Search for the cell housing the specified text and yield its (x, y) center coordinate. 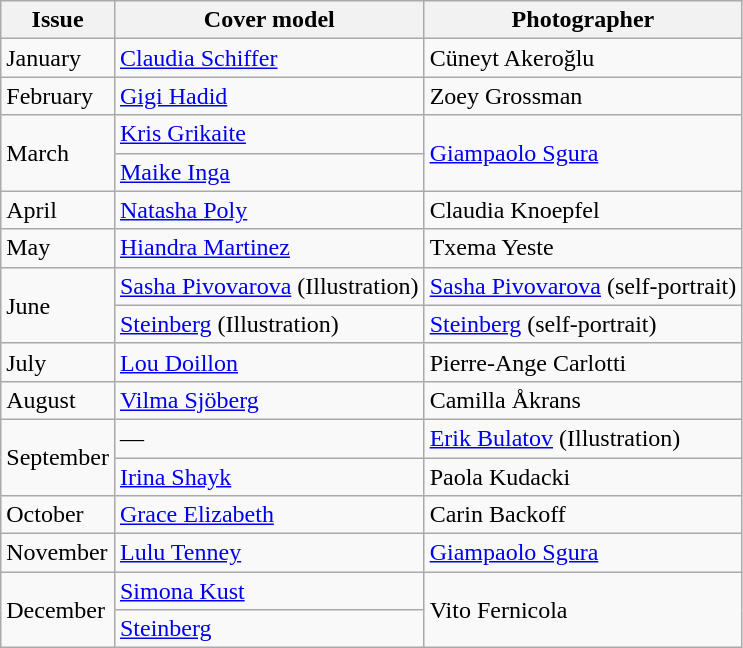
February (58, 96)
Camilla Åkrans (583, 400)
Sasha Pivovarova (self-portrait) (583, 286)
January (58, 58)
Carin Backoff (583, 515)
Gigi Hadid (269, 96)
Erik Bulatov (Illustration) (583, 438)
Maike Inga (269, 172)
Issue (58, 20)
June (58, 305)
November (58, 553)
Steinberg (269, 629)
Txema Yeste (583, 248)
Steinberg (Illustration) (269, 324)
July (58, 362)
Paola Kudacki (583, 477)
Steinberg (self-portrait) (583, 324)
September (58, 457)
Lou Doillon (269, 362)
October (58, 515)
Vilma Sjöberg (269, 400)
Claudia Knoepfel (583, 210)
Grace Elizabeth (269, 515)
December (58, 610)
— (269, 438)
Sasha Pivovarova (Illustration) (269, 286)
Cüneyt Akeroğlu (583, 58)
Cover model (269, 20)
Claudia Schiffer (269, 58)
Zoey Grossman (583, 96)
Kris Grikaite (269, 134)
Simona Kust (269, 591)
March (58, 153)
Natasha Poly (269, 210)
April (58, 210)
Photographer (583, 20)
Vito Fernicola (583, 610)
May (58, 248)
Lulu Tenney (269, 553)
August (58, 400)
Pierre-Ange Carlotti (583, 362)
Hiandra Martinez (269, 248)
Irina Shayk (269, 477)
